From the cell containing the given text, extract its center point as [x, y] coordinate. 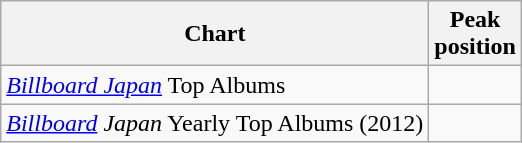
Billboard Japan Yearly Top Albums (2012) [215, 123]
Peakposition [475, 34]
Chart [215, 34]
Billboard Japan Top Albums [215, 85]
